Locate the cell with the specified text and output its [X, Y] center coordinate. 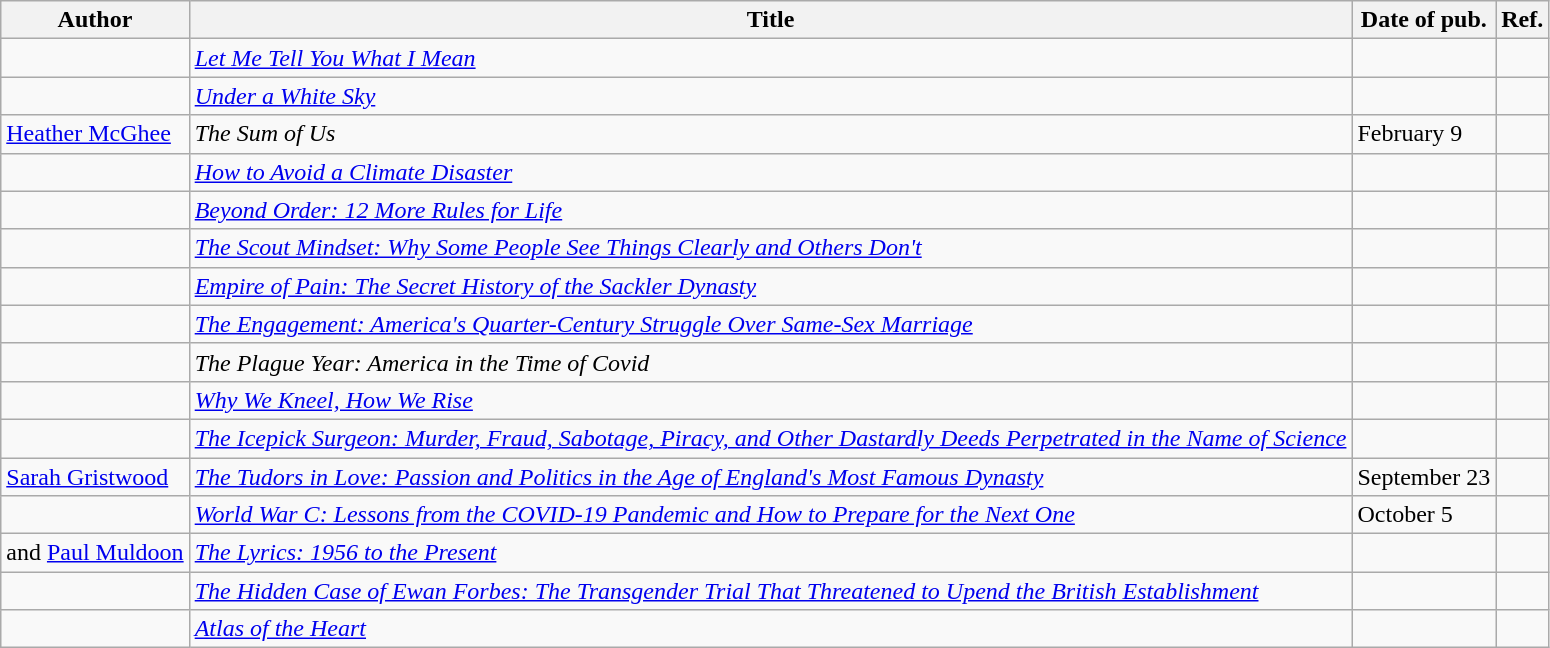
Heather McGhee [95, 134]
and Paul Muldoon [95, 553]
Sarah Gristwood [95, 477]
How to Avoid a Climate Disaster [770, 172]
The Engagement: America's Quarter-Century Struggle Over Same-Sex Marriage [770, 324]
Ref. [1522, 20]
The Lyrics: 1956 to the Present [770, 553]
October 5 [1424, 515]
The Hidden Case of Ewan Forbes: The Transgender Trial That Threatened to Upend the British Establishment [770, 591]
The Scout Mindset: Why Some People See Things Clearly and Others Don't [770, 248]
September 23 [1424, 477]
Atlas of the Heart [770, 629]
World War C: Lessons from the COVID-19 Pandemic and How to Prepare for the Next One [770, 515]
Empire of Pain: The Secret History of the Sackler Dynasty [770, 286]
Date of pub. [1424, 20]
The Tudors in Love: Passion and Politics in the Age of England's Most Famous Dynasty [770, 477]
Why We Kneel, How We Rise [770, 400]
Author [95, 20]
The Plague Year: America in the Time of Covid [770, 362]
February 9 [1424, 134]
Let Me Tell You What I Mean [770, 58]
Under a White Sky [770, 96]
Title [770, 20]
The Icepick Surgeon: Murder, Fraud, Sabotage, Piracy, and Other Dastardly Deeds Perpetrated in the Name of Science [770, 438]
The Sum of Us [770, 134]
Beyond Order: 12 More Rules for Life [770, 210]
